Extract the (x, y) coordinate from the center of the cell holding the provided text.  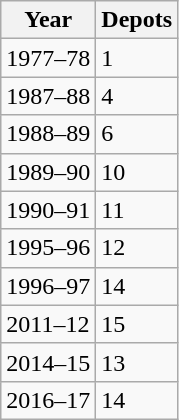
1988–89 (48, 134)
1990–91 (48, 210)
Depots (137, 20)
2016–17 (48, 400)
1987–88 (48, 96)
1995–96 (48, 248)
11 (137, 210)
2011–12 (48, 324)
Year (48, 20)
15 (137, 324)
12 (137, 248)
1 (137, 58)
13 (137, 362)
1989–90 (48, 172)
1977–78 (48, 58)
4 (137, 96)
10 (137, 172)
2014–15 (48, 362)
1996–97 (48, 286)
6 (137, 134)
